Find where the given text appears and provide that cell's center as [X, Y] coordinate. 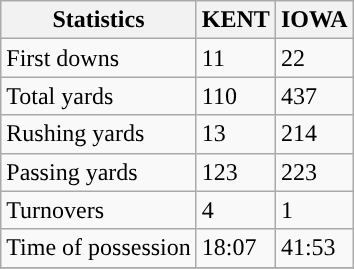
IOWA [314, 20]
4 [236, 210]
Total yards [99, 96]
123 [236, 172]
13 [236, 134]
214 [314, 134]
18:07 [236, 248]
22 [314, 58]
Rushing yards [99, 134]
First downs [99, 58]
Turnovers [99, 210]
110 [236, 96]
Statistics [99, 20]
1 [314, 210]
KENT [236, 20]
41:53 [314, 248]
437 [314, 96]
11 [236, 58]
223 [314, 172]
Time of possession [99, 248]
Passing yards [99, 172]
